Identify which cell holds the provided text, then report its [x, y] central coordinate. 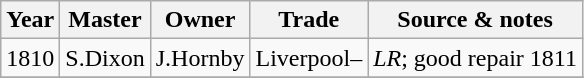
LR; good repair 1811 [476, 58]
Owner [200, 20]
Year [30, 20]
1810 [30, 58]
Master [105, 20]
Source & notes [476, 20]
Trade [309, 20]
Liverpool– [309, 58]
J.Hornby [200, 58]
S.Dixon [105, 58]
